Scan for the cell matching the given text and deliver its [x, y] coordinate at center. 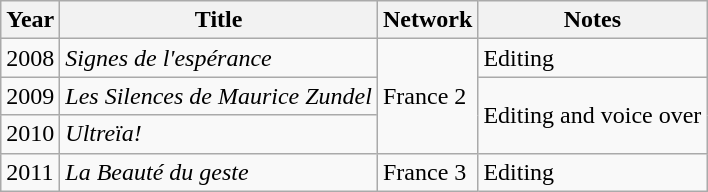
Ultreïa! [219, 134]
France 3 [427, 172]
Signes de l'espérance [219, 58]
France 2 [427, 96]
Title [219, 20]
La Beauté du geste [219, 172]
2009 [30, 96]
Notes [592, 20]
Les Silences de Maurice Zundel [219, 96]
2011 [30, 172]
Editing and voice over [592, 115]
Network [427, 20]
Year [30, 20]
2010 [30, 134]
2008 [30, 58]
